From the cell containing the given text, extract its center point as [x, y] coordinate. 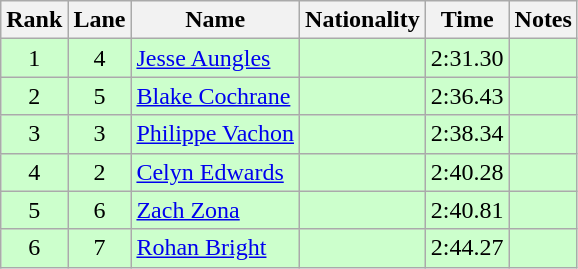
Rank [34, 20]
Nationality [363, 20]
Jesse Aungles [216, 58]
2:40.28 [467, 172]
2:31.30 [467, 58]
Celyn Edwards [216, 172]
Notes [543, 20]
Zach Zona [216, 210]
Blake Cochrane [216, 96]
2:36.43 [467, 96]
2:44.27 [467, 248]
1 [34, 58]
2:40.81 [467, 210]
Name [216, 20]
Time [467, 20]
Rohan Bright [216, 248]
Philippe Vachon [216, 134]
2:38.34 [467, 134]
7 [100, 248]
Lane [100, 20]
